For the text-containing cell, return its midpoint in (x, y) coordinate format. 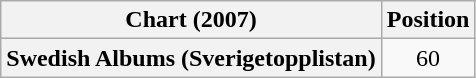
Position (428, 20)
Swedish Albums (Sverigetopplistan) (191, 58)
60 (428, 58)
Chart (2007) (191, 20)
